Pinpoint the cell where the given text exists, returning its [x, y] midpoint coordinate. 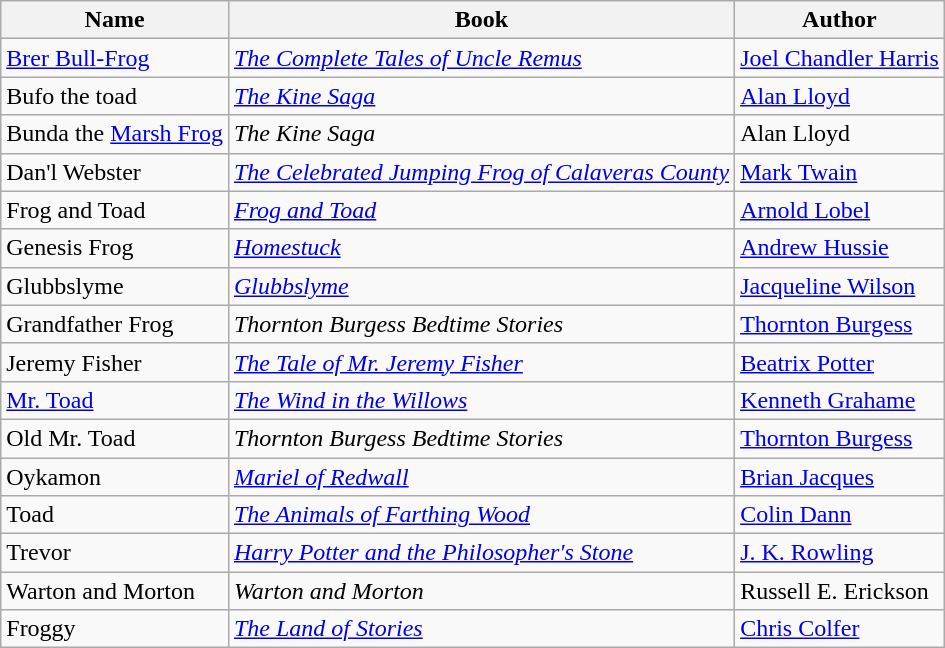
The Complete Tales of Uncle Remus [481, 58]
Arnold Lobel [840, 210]
Brian Jacques [840, 477]
Grandfather Frog [115, 324]
Kenneth Grahame [840, 400]
Mariel of Redwall [481, 477]
Homestuck [481, 248]
Name [115, 20]
Chris Colfer [840, 629]
Mark Twain [840, 172]
Bufo the toad [115, 96]
Dan'l Webster [115, 172]
Mr. Toad [115, 400]
Joel Chandler Harris [840, 58]
J. K. Rowling [840, 553]
Andrew Hussie [840, 248]
Toad [115, 515]
Brer Bull-Frog [115, 58]
Jeremy Fisher [115, 362]
Oykamon [115, 477]
The Animals of Farthing Wood [481, 515]
Book [481, 20]
Author [840, 20]
The Land of Stories [481, 629]
Jacqueline Wilson [840, 286]
Bunda the Marsh Frog [115, 134]
Froggy [115, 629]
Genesis Frog [115, 248]
Trevor [115, 553]
The Wind in the Willows [481, 400]
Colin Dann [840, 515]
The Tale of Mr. Jeremy Fisher [481, 362]
Russell E. Erickson [840, 591]
Old Mr. Toad [115, 438]
The Celebrated Jumping Frog of Calaveras County [481, 172]
Beatrix Potter [840, 362]
Harry Potter and the Philosopher's Stone [481, 553]
